Output the (X, Y) coordinate of the center of the cell containing the given text.  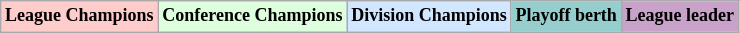
Conference Champions (252, 16)
League Champions (80, 16)
Playoff berth (566, 16)
Division Champions (429, 16)
League leader (680, 16)
